Return the [x, y] coordinate for the center point of the cell that contains the specified text.  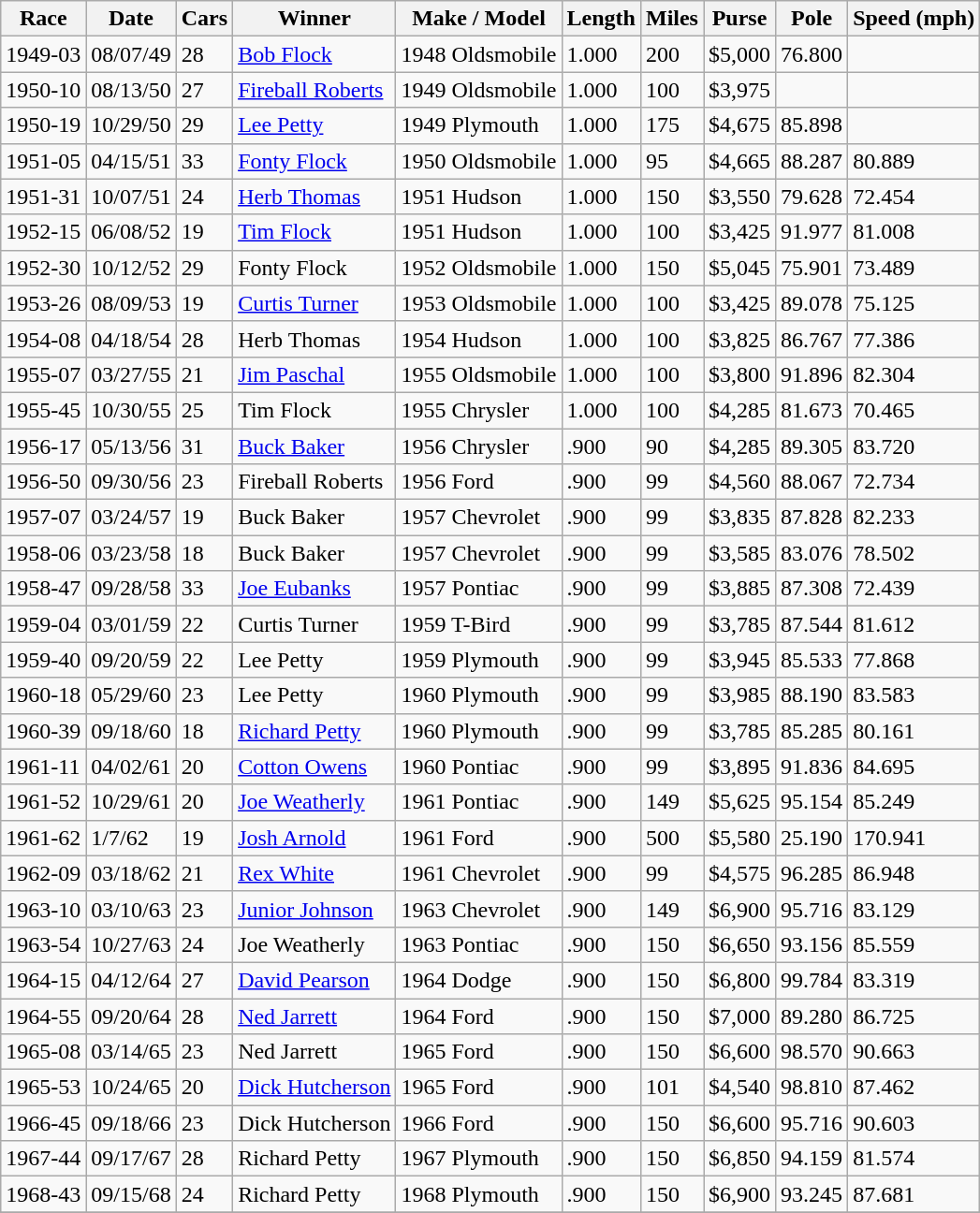
$5,000 [739, 54]
1958-06 [43, 553]
Rex White [314, 873]
81.673 [812, 410]
83.720 [914, 446]
87.681 [914, 1194]
Jim Paschal [314, 374]
85.285 [812, 731]
1950 Oldsmobile [479, 161]
08/13/50 [131, 90]
Cotton Owens [314, 767]
1959-04 [43, 624]
1959 Plymouth [479, 660]
98.570 [812, 1052]
1968 Plymouth [479, 1194]
1964-15 [43, 980]
03/27/55 [131, 374]
76.800 [812, 54]
1950-10 [43, 90]
85.533 [812, 660]
1953-26 [43, 303]
31 [204, 446]
Cars [204, 19]
1960-39 [43, 731]
1948 Oldsmobile [479, 54]
87.308 [812, 589]
$6,800 [739, 980]
$3,985 [739, 695]
1955 Chrysler [479, 410]
09/28/58 [131, 589]
83.319 [914, 980]
$4,575 [739, 873]
Josh Arnold [314, 838]
80.889 [914, 161]
$3,800 [739, 374]
90 [672, 446]
1952-15 [43, 232]
89.280 [812, 1016]
$6,850 [739, 1159]
200 [672, 54]
$7,000 [739, 1016]
08/09/53 [131, 303]
$3,835 [739, 518]
78.502 [914, 553]
03/18/62 [131, 873]
Winner [314, 19]
1956-50 [43, 482]
89.078 [812, 303]
82.304 [914, 374]
1965-08 [43, 1052]
99.784 [812, 980]
80.161 [914, 731]
$5,045 [739, 268]
$3,585 [739, 553]
1/7/62 [131, 838]
10/24/65 [131, 1088]
1963 Chevrolet [479, 909]
Joe Eubanks [314, 589]
85.249 [914, 802]
$5,625 [739, 802]
90.603 [914, 1123]
1954-08 [43, 339]
09/30/56 [131, 482]
1957 Pontiac [479, 589]
Miles [672, 19]
1950-19 [43, 125]
1967-44 [43, 1159]
$3,885 [739, 589]
87.544 [812, 624]
Speed (mph) [914, 19]
03/14/65 [131, 1052]
1964 Dodge [479, 980]
03/24/57 [131, 518]
1963-10 [43, 909]
04/02/61 [131, 767]
88.287 [812, 161]
09/18/66 [131, 1123]
79.628 [812, 197]
1954 Hudson [479, 339]
88.067 [812, 482]
Purse [739, 19]
75.125 [914, 303]
72.454 [914, 197]
96.285 [812, 873]
94.159 [812, 1159]
1956 Chrysler [479, 446]
1963 Pontiac [479, 944]
77.386 [914, 339]
85.898 [812, 125]
86.948 [914, 873]
03/10/63 [131, 909]
04/12/64 [131, 980]
$3,975 [739, 90]
101 [672, 1088]
98.810 [812, 1088]
95.154 [812, 802]
73.489 [914, 268]
1955-45 [43, 410]
05/29/60 [131, 695]
1961-52 [43, 802]
$4,560 [739, 482]
500 [672, 838]
$3,945 [739, 660]
05/13/56 [131, 446]
$4,665 [739, 161]
86.767 [812, 339]
1959 T-Bird [479, 624]
09/20/59 [131, 660]
1951-05 [43, 161]
1964 Ford [479, 1016]
1958-47 [43, 589]
1961-62 [43, 838]
83.076 [812, 553]
1956 Ford [479, 482]
Pole [812, 19]
1966 Ford [479, 1123]
1952-30 [43, 268]
Race [43, 19]
1961 Pontiac [479, 802]
1959-40 [43, 660]
25.190 [812, 838]
10/27/63 [131, 944]
1952 Oldsmobile [479, 268]
Make / Model [479, 19]
09/17/67 [131, 1159]
1968-43 [43, 1194]
04/18/54 [131, 339]
03/01/59 [131, 624]
75.901 [812, 268]
91.977 [812, 232]
90.663 [914, 1052]
81.574 [914, 1159]
Junior Johnson [314, 909]
91.896 [812, 374]
83.583 [914, 695]
1957-07 [43, 518]
91.836 [812, 767]
86.725 [914, 1016]
1949 Oldsmobile [479, 90]
77.868 [914, 660]
1955 Oldsmobile [479, 374]
1960 Pontiac [479, 767]
1955-07 [43, 374]
70.465 [914, 410]
89.305 [812, 446]
1960-18 [43, 695]
175 [672, 125]
$3,895 [739, 767]
93.245 [812, 1194]
81.008 [914, 232]
$5,580 [739, 838]
Length [601, 19]
1949 Plymouth [479, 125]
Date [131, 19]
72.439 [914, 589]
10/29/50 [131, 125]
1962-09 [43, 873]
1965-53 [43, 1088]
87.462 [914, 1088]
1966-45 [43, 1123]
83.129 [914, 909]
1963-54 [43, 944]
09/15/68 [131, 1194]
10/12/52 [131, 268]
$3,550 [739, 197]
1953 Oldsmobile [479, 303]
10/29/61 [131, 802]
1961-11 [43, 767]
03/23/58 [131, 553]
95 [672, 161]
09/18/60 [131, 731]
1964-55 [43, 1016]
72.734 [914, 482]
08/07/49 [131, 54]
84.695 [914, 767]
170.941 [914, 838]
04/15/51 [131, 161]
1961 Chevrolet [479, 873]
06/08/52 [131, 232]
$3,825 [739, 339]
25 [204, 410]
Bob Flock [314, 54]
1956-17 [43, 446]
1961 Ford [479, 838]
87.828 [812, 518]
85.559 [914, 944]
93.156 [812, 944]
88.190 [812, 695]
1967 Plymouth [479, 1159]
David Pearson [314, 980]
10/07/51 [131, 197]
$6,650 [739, 944]
10/30/55 [131, 410]
$4,675 [739, 125]
81.612 [914, 624]
82.233 [914, 518]
$4,540 [739, 1088]
1951-31 [43, 197]
1949-03 [43, 54]
09/20/64 [131, 1016]
